Return the [X, Y] coordinate for the center point of the cell that contains the specified text.  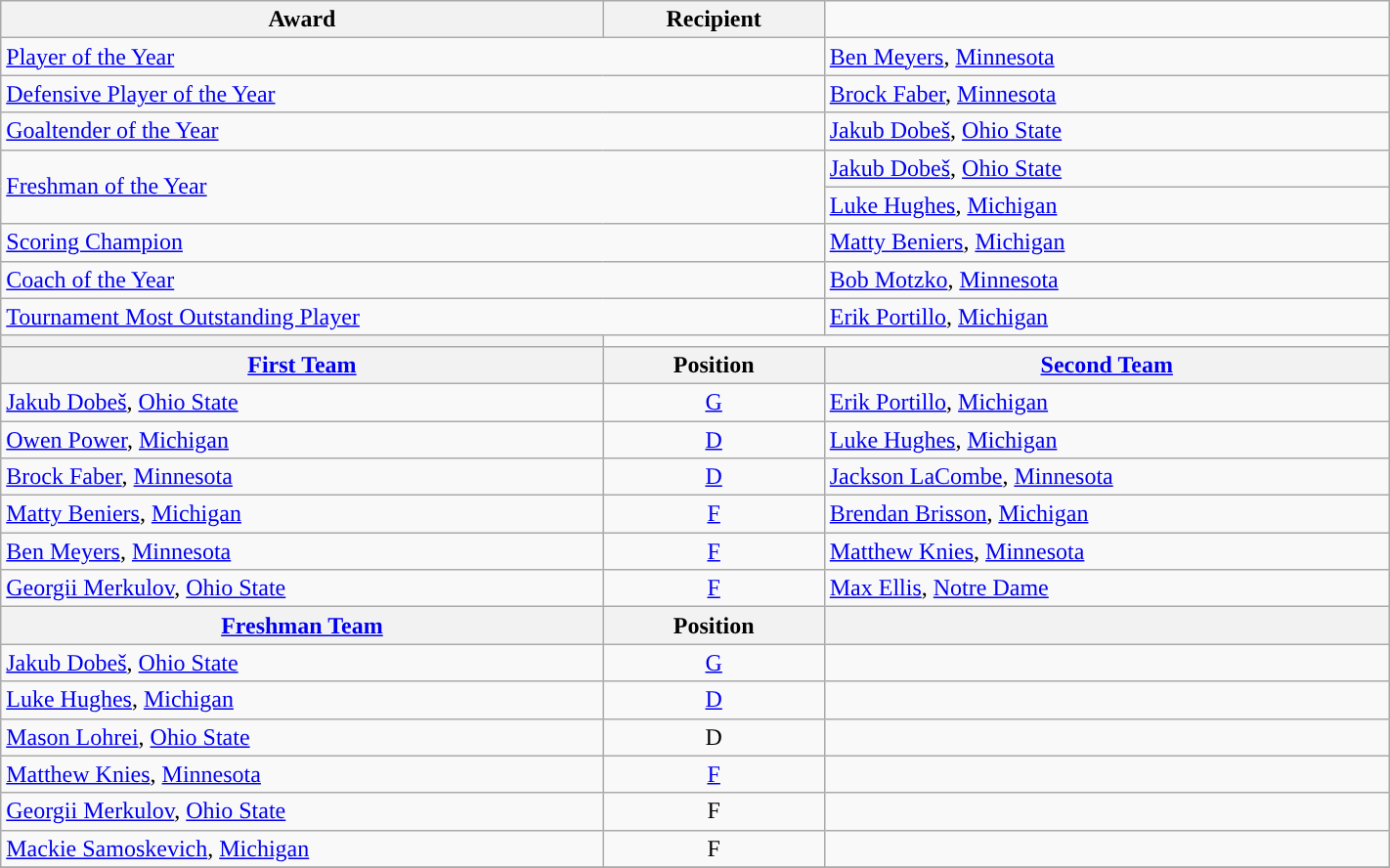
First Team [302, 365]
Brendan Brisson, Michigan [1107, 514]
Bob Motzko, Minnesota [1107, 280]
Tournament Most Outstanding Player [413, 317]
Scoring Champion [413, 242]
Recipient [714, 20]
Player of the Year [413, 57]
Coach of the Year [413, 280]
Owen Power, Michigan [302, 439]
Freshman of the Year [413, 187]
Jackson LaCombe, Minnesota [1107, 477]
Mason Lohrei, Ohio State [302, 737]
Award [302, 20]
Freshman Team [302, 626]
Second Team [1107, 365]
Mackie Samoskevich, Michigan [302, 848]
Goaltender of the Year [413, 131]
Defensive Player of the Year [413, 94]
Max Ellis, Notre Dame [1107, 588]
